Detect which cell encompasses the target text, then output its [X, Y] center coordinate. 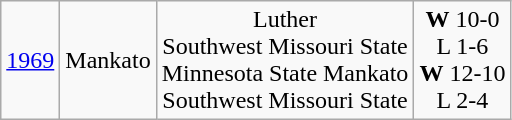
W 10-0L 1-6W 12-10L 2-4 [462, 60]
Mankato [108, 60]
LutherSouthwest Missouri StateMinnesota State MankatoSouthwest Missouri State [285, 60]
1969 [30, 60]
